Scan for the cell matching the given text and deliver its (x, y) coordinate at center. 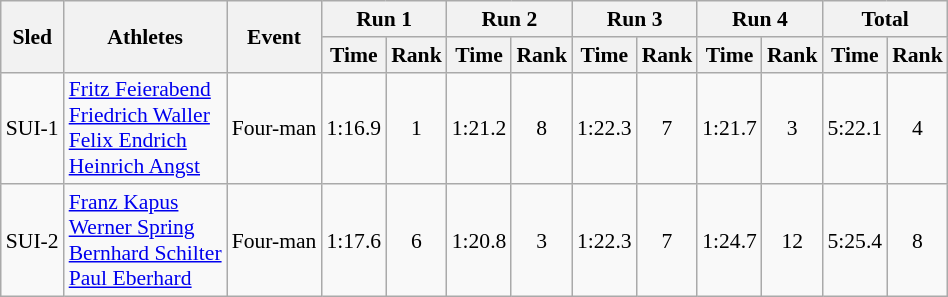
1:24.7 (730, 241)
5:22.1 (854, 128)
Franz KapusWerner SpringBernhard SchilterPaul Eberhard (146, 241)
1:21.7 (730, 128)
1:21.2 (480, 128)
SUI-2 (32, 241)
Athletes (146, 36)
Event (274, 36)
5:25.4 (854, 241)
Run 2 (510, 19)
1:16.9 (354, 128)
Fritz FeierabendFriedrich WallerFelix EndrichHeinrich Angst (146, 128)
1 (416, 128)
SUI-1 (32, 128)
Run 4 (760, 19)
1:20.8 (480, 241)
Total (884, 19)
4 (918, 128)
Run 3 (634, 19)
6 (416, 241)
Sled (32, 36)
1:17.6 (354, 241)
12 (792, 241)
Run 1 (384, 19)
